Search for the cell housing the specified text and yield its (X, Y) center coordinate. 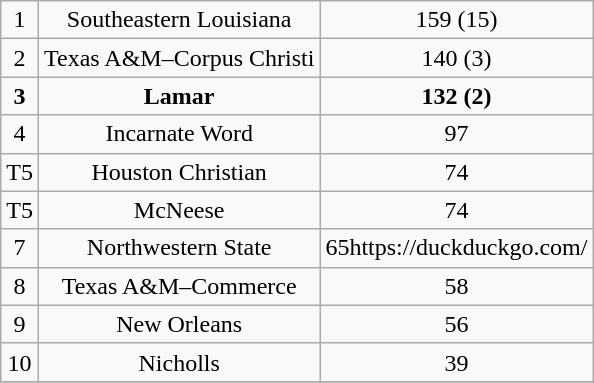
Incarnate Word (178, 134)
10 (20, 362)
65https://duckduckgo.com/ (456, 248)
4 (20, 134)
Lamar (178, 96)
39 (456, 362)
9 (20, 324)
New Orleans (178, 324)
Houston Christian (178, 172)
Northwestern State (178, 248)
Nicholls (178, 362)
1 (20, 20)
56 (456, 324)
97 (456, 134)
Texas A&M–Commerce (178, 286)
7 (20, 248)
159 (15) (456, 20)
3 (20, 96)
132 (2) (456, 96)
140 (3) (456, 58)
Texas A&M–Corpus Christi (178, 58)
Southeastern Louisiana (178, 20)
McNeese (178, 210)
8 (20, 286)
2 (20, 58)
58 (456, 286)
